Identify which cell holds the provided text, then report its (X, Y) central coordinate. 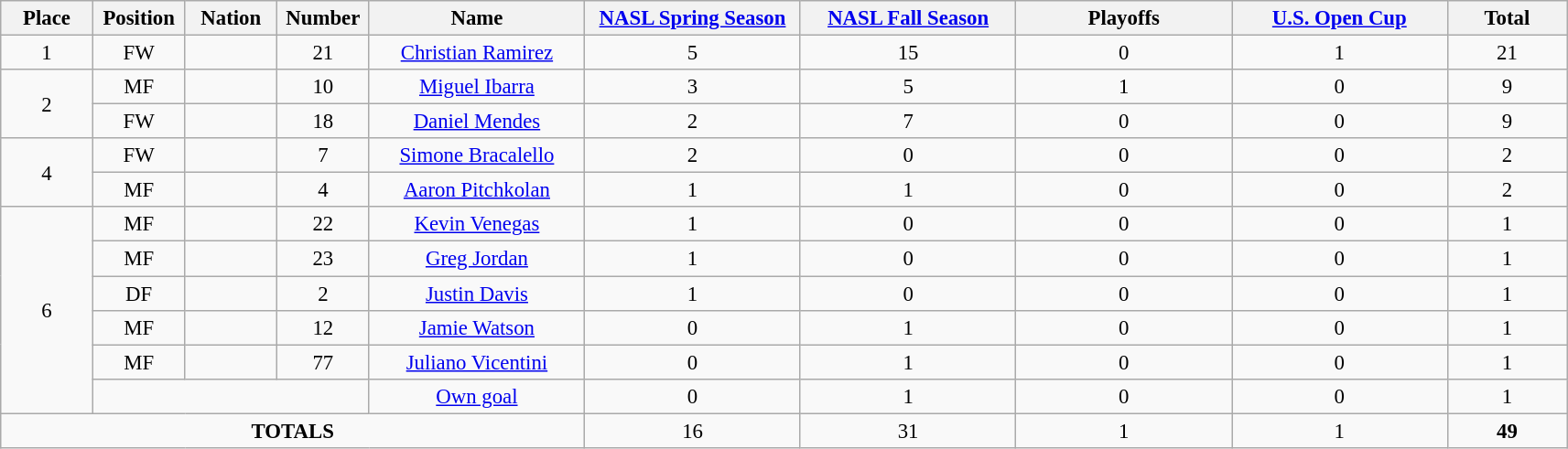
18 (324, 122)
TOTALS (293, 431)
Position (139, 18)
Aaron Pitchkolan (477, 190)
Greg Jordan (477, 259)
6 (48, 310)
12 (324, 327)
23 (324, 259)
22 (324, 224)
DF (139, 294)
Own goal (477, 396)
Playoffs (1124, 18)
NASL Fall Season (908, 18)
Daniel Mendes (477, 122)
10 (324, 87)
NASL Spring Season (693, 18)
3 (693, 87)
U.S. Open Cup (1340, 18)
31 (908, 431)
Justin Davis (477, 294)
Kevin Venegas (477, 224)
Number (324, 18)
49 (1507, 431)
Juliano Vicentini (477, 362)
Miguel Ibarra (477, 87)
15 (908, 53)
16 (693, 431)
Name (477, 18)
77 (324, 362)
Jamie Watson (477, 327)
Total (1507, 18)
Christian Ramirez (477, 53)
Nation (231, 18)
Place (48, 18)
Simone Bracalello (477, 155)
